Scan for the cell matching the given text and deliver its [x, y] coordinate at center. 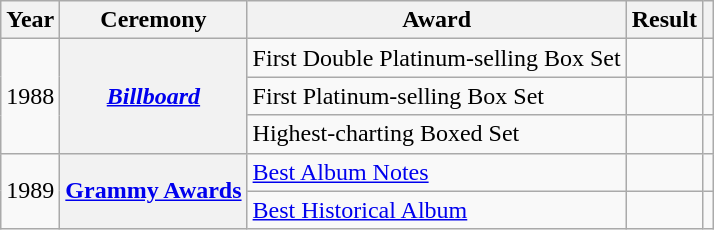
Billboard [154, 96]
First Platinum-selling Box Set [436, 96]
1989 [30, 191]
Result [664, 20]
First Double Platinum-selling Box Set [436, 58]
Award [436, 20]
1988 [30, 96]
Best Album Notes [436, 172]
Best Historical Album [436, 210]
Grammy Awards [154, 191]
Highest-charting Boxed Set [436, 134]
Year [30, 20]
Ceremony [154, 20]
